Pinpoint the cell where the given text exists, returning its (X, Y) midpoint coordinate. 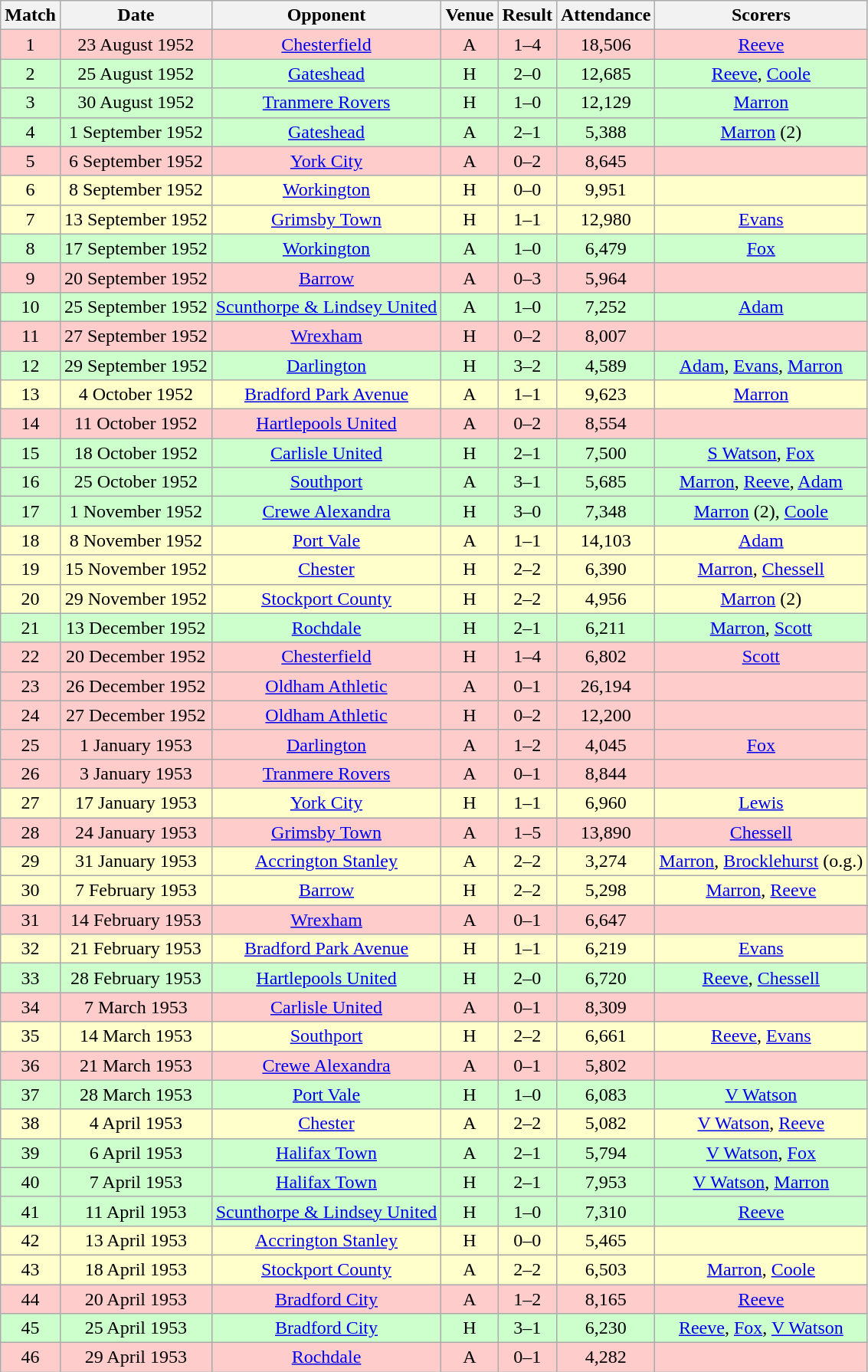
6,219 (605, 949)
Reeve, Evans (762, 1036)
30 (31, 891)
29 April 1953 (136, 1357)
20 September 1952 (136, 277)
2 (31, 74)
12,685 (605, 74)
14 February 1953 (136, 920)
12,980 (605, 219)
12 (31, 366)
4 October 1952 (136, 395)
13 September 1952 (136, 219)
32 (31, 949)
7,500 (605, 453)
21 February 1953 (136, 949)
V Watson, Marron (762, 1182)
Attendance (605, 15)
Marron, Chessell (762, 569)
Adam, Evans, Marron (762, 366)
18,506 (605, 44)
44 (31, 1299)
Scott (762, 657)
25 October 1952 (136, 482)
39 (31, 1153)
9 (31, 277)
7,348 (605, 511)
28 February 1953 (136, 978)
5 (31, 161)
3,274 (605, 862)
34 (31, 1007)
8 September 1952 (136, 190)
5,802 (605, 1065)
29 November 1952 (136, 599)
V Watson, Fox (762, 1153)
36 (31, 1065)
6,083 (605, 1095)
46 (31, 1357)
Scorers (762, 15)
3–0 (527, 511)
7,252 (605, 307)
27 (31, 803)
3 (31, 103)
Date (136, 15)
6 (31, 190)
11 (31, 336)
14 March 1953 (136, 1036)
6,720 (605, 978)
Marron, Reeve (762, 891)
11 April 1953 (136, 1211)
15 November 1952 (136, 569)
35 (31, 1036)
5,964 (605, 277)
3 January 1953 (136, 773)
15 (31, 453)
8 November 1952 (136, 540)
Marron, Brocklehurst (o.g.) (762, 862)
37 (31, 1095)
41 (31, 1211)
4 April 1953 (136, 1124)
0–3 (527, 277)
17 January 1953 (136, 803)
8,844 (605, 773)
6,661 (605, 1036)
25 (31, 744)
1 November 1952 (136, 511)
7 April 1953 (136, 1182)
V Watson, Reeve (762, 1124)
4,282 (605, 1357)
21 (31, 628)
40 (31, 1182)
6,802 (605, 657)
Marron (2), Coole (762, 511)
22 (31, 657)
6,479 (605, 248)
13 April 1953 (136, 1240)
V Watson (762, 1095)
5,685 (605, 482)
Opponent (326, 15)
25 August 1952 (136, 74)
19 (31, 569)
6,390 (605, 569)
13 December 1952 (136, 628)
9,951 (605, 190)
31 (31, 920)
6 April 1953 (136, 1153)
10 (31, 307)
23 (31, 686)
33 (31, 978)
4 (31, 132)
30 August 1952 (136, 103)
5,465 (605, 1240)
20 April 1953 (136, 1299)
1 September 1952 (136, 132)
18 (31, 540)
25 September 1952 (136, 307)
25 April 1953 (136, 1328)
16 (31, 482)
Chessell (762, 832)
43 (31, 1269)
38 (31, 1124)
Marron, Scott (762, 628)
26 December 1952 (136, 686)
5,388 (605, 132)
7,310 (605, 1211)
Reeve, Coole (762, 74)
8 (31, 248)
Venue (470, 15)
8,309 (605, 1007)
20 (31, 599)
29 (31, 862)
18 October 1952 (136, 453)
4,956 (605, 599)
Lewis (762, 803)
4,589 (605, 366)
S Watson, Fox (762, 453)
27 December 1952 (136, 715)
23 August 1952 (136, 44)
42 (31, 1240)
29 September 1952 (136, 366)
11 October 1952 (136, 424)
6,211 (605, 628)
1 (31, 44)
4,045 (605, 744)
17 (31, 511)
18 April 1953 (136, 1269)
27 September 1952 (136, 336)
Marron, Coole (762, 1269)
8,165 (605, 1299)
6,230 (605, 1328)
17 September 1952 (136, 248)
21 March 1953 (136, 1065)
7 (31, 219)
14 (31, 424)
5,794 (605, 1153)
7,953 (605, 1182)
26 (31, 773)
1 January 1953 (136, 744)
28 March 1953 (136, 1095)
1–5 (527, 832)
8,554 (605, 424)
20 December 1952 (136, 657)
8,645 (605, 161)
9,623 (605, 395)
5,298 (605, 891)
45 (31, 1328)
13,890 (605, 832)
6,647 (605, 920)
6 September 1952 (136, 161)
31 January 1953 (136, 862)
12,200 (605, 715)
3–2 (527, 366)
14,103 (605, 540)
Reeve, Chessell (762, 978)
Marron, Reeve, Adam (762, 482)
Reeve, Fox, V Watson (762, 1328)
7 February 1953 (136, 891)
Result (527, 15)
24 January 1953 (136, 832)
28 (31, 832)
7 March 1953 (136, 1007)
8,007 (605, 336)
6,503 (605, 1269)
13 (31, 395)
6,960 (605, 803)
5,082 (605, 1124)
24 (31, 715)
Match (31, 15)
12,129 (605, 103)
26,194 (605, 686)
